Scan for the cell matching the given text and deliver its [x, y] coordinate at center. 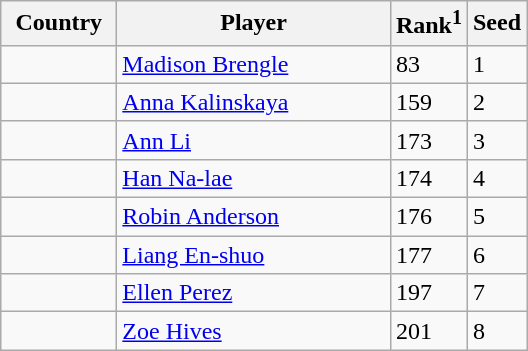
Seed [496, 24]
6 [496, 255]
4 [496, 178]
Rank1 [428, 24]
Anna Kalinskaya [254, 102]
3 [496, 140]
Country [59, 24]
Ann Li [254, 140]
201 [428, 331]
8 [496, 331]
173 [428, 140]
159 [428, 102]
Liang En-shuo [254, 255]
83 [428, 64]
Madison Brengle [254, 64]
Robin Anderson [254, 217]
174 [428, 178]
2 [496, 102]
1 [496, 64]
Zoe Hives [254, 331]
176 [428, 217]
197 [428, 293]
5 [496, 217]
177 [428, 255]
7 [496, 293]
Ellen Perez [254, 293]
Han Na-lae [254, 178]
Player [254, 24]
